Find where the given text appears and provide that cell's center as (x, y) coordinate. 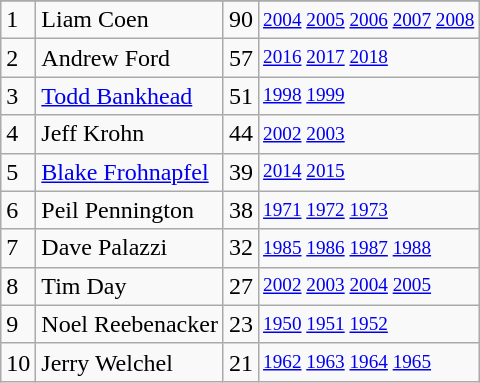
4 (18, 134)
Liam Coen (130, 20)
27 (240, 286)
6 (18, 210)
10 (18, 362)
51 (240, 96)
3 (18, 96)
39 (240, 172)
1950 1951 1952 (369, 324)
2014 2015 (369, 172)
2002 2003 (369, 134)
23 (240, 324)
Todd Bankhead (130, 96)
Jeff Krohn (130, 134)
9 (18, 324)
1 (18, 20)
5 (18, 172)
21 (240, 362)
1985 1986 1987 1988 (369, 248)
Noel Reebenacker (130, 324)
2002 2003 2004 2005 (369, 286)
57 (240, 58)
90 (240, 20)
8 (18, 286)
7 (18, 248)
Andrew Ford (130, 58)
2016 2017 2018 (369, 58)
Peil Pennington (130, 210)
1971 1972 1973 (369, 210)
Dave Palazzi (130, 248)
2 (18, 58)
32 (240, 248)
1998 1999 (369, 96)
Jerry Welchel (130, 362)
2004 2005 2006 2007 2008 (369, 20)
1962 1963 1964 1965 (369, 362)
38 (240, 210)
Tim Day (130, 286)
44 (240, 134)
Blake Frohnapfel (130, 172)
